Output the [x, y] coordinate of the center of the cell containing the given text.  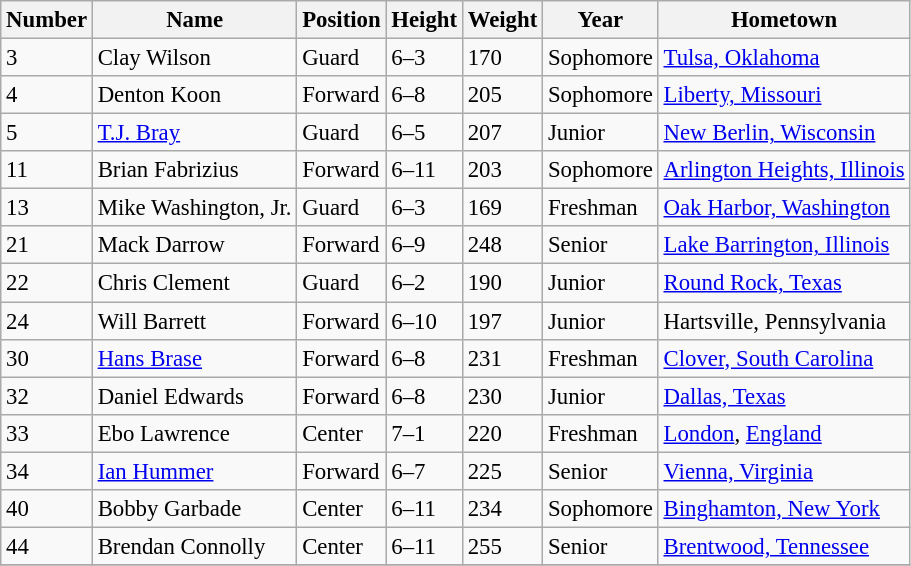
255 [502, 546]
Position [342, 20]
Weight [502, 20]
New Berlin, Wisconsin [784, 133]
7–1 [424, 433]
Bobby Garbade [194, 509]
207 [502, 133]
33 [47, 433]
11 [47, 170]
40 [47, 509]
169 [502, 208]
6–9 [424, 245]
231 [502, 358]
225 [502, 471]
Binghamton, New York [784, 509]
22 [47, 283]
Will Barrett [194, 321]
Brendan Connolly [194, 546]
230 [502, 396]
6–10 [424, 321]
5 [47, 133]
Vienna, Virginia [784, 471]
Tulsa, Oklahoma [784, 58]
6–5 [424, 133]
205 [502, 95]
13 [47, 208]
Clay Wilson [194, 58]
Dallas, Texas [784, 396]
Brentwood, Tennessee [784, 546]
32 [47, 396]
Daniel Edwards [194, 396]
Lake Barrington, Illinois [784, 245]
6–2 [424, 283]
Ian Hummer [194, 471]
Ebo Lawrence [194, 433]
203 [502, 170]
Height [424, 20]
Hometown [784, 20]
Chris Clement [194, 283]
197 [502, 321]
Arlington Heights, Illinois [784, 170]
Liberty, Missouri [784, 95]
234 [502, 509]
24 [47, 321]
T.J. Bray [194, 133]
Oak Harbor, Washington [784, 208]
Round Rock, Texas [784, 283]
Hartsville, Pennsylvania [784, 321]
34 [47, 471]
Year [601, 20]
Number [47, 20]
220 [502, 433]
248 [502, 245]
21 [47, 245]
Name [194, 20]
London, England [784, 433]
3 [47, 58]
6–7 [424, 471]
Hans Brase [194, 358]
Mike Washington, Jr. [194, 208]
30 [47, 358]
190 [502, 283]
Brian Fabrizius [194, 170]
170 [502, 58]
Mack Darrow [194, 245]
Clover, South Carolina [784, 358]
Denton Koon [194, 95]
4 [47, 95]
44 [47, 546]
